Determine the [x, y] coordinate at the center of the cell enclosing the given text.  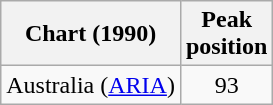
Chart (1990) [91, 34]
Australia (ARIA) [91, 85]
Peakposition [226, 34]
93 [226, 85]
